Scan for the cell matching the given text and deliver its [X, Y] coordinate at center. 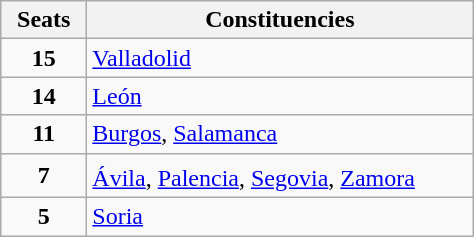
Burgos, Salamanca [280, 134]
14 [44, 96]
7 [44, 176]
11 [44, 134]
5 [44, 217]
15 [44, 58]
Ávila, Palencia, Segovia, Zamora [280, 176]
Seats [44, 20]
Constituencies [280, 20]
Soria [280, 217]
Valladolid [280, 58]
León [280, 96]
